Determine the (X, Y) coordinate at the center of the cell enclosing the given text.  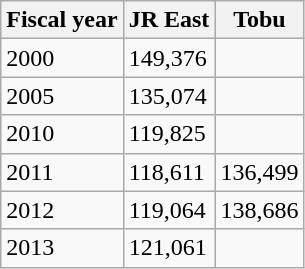
2000 (62, 58)
119,064 (169, 210)
JR East (169, 20)
2005 (62, 96)
118,611 (169, 172)
119,825 (169, 134)
2013 (62, 248)
Fiscal year (62, 20)
2012 (62, 210)
Tobu (260, 20)
149,376 (169, 58)
138,686 (260, 210)
2010 (62, 134)
121,061 (169, 248)
135,074 (169, 96)
2011 (62, 172)
136,499 (260, 172)
